Output the [X, Y] coordinate of the center of the cell containing the given text.  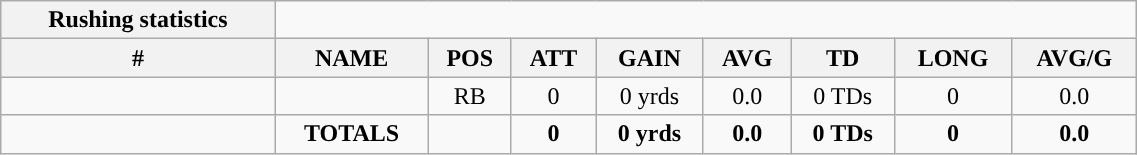
Rushing statistics [138, 20]
ATT [553, 58]
RB [470, 96]
NAME [352, 58]
TOTALS [352, 134]
# [138, 58]
LONG [953, 58]
AVG/G [1074, 58]
AVG [747, 58]
GAIN [650, 58]
POS [470, 58]
TD [842, 58]
